Return the [x, y] coordinate for the center point of the cell that contains the specified text.  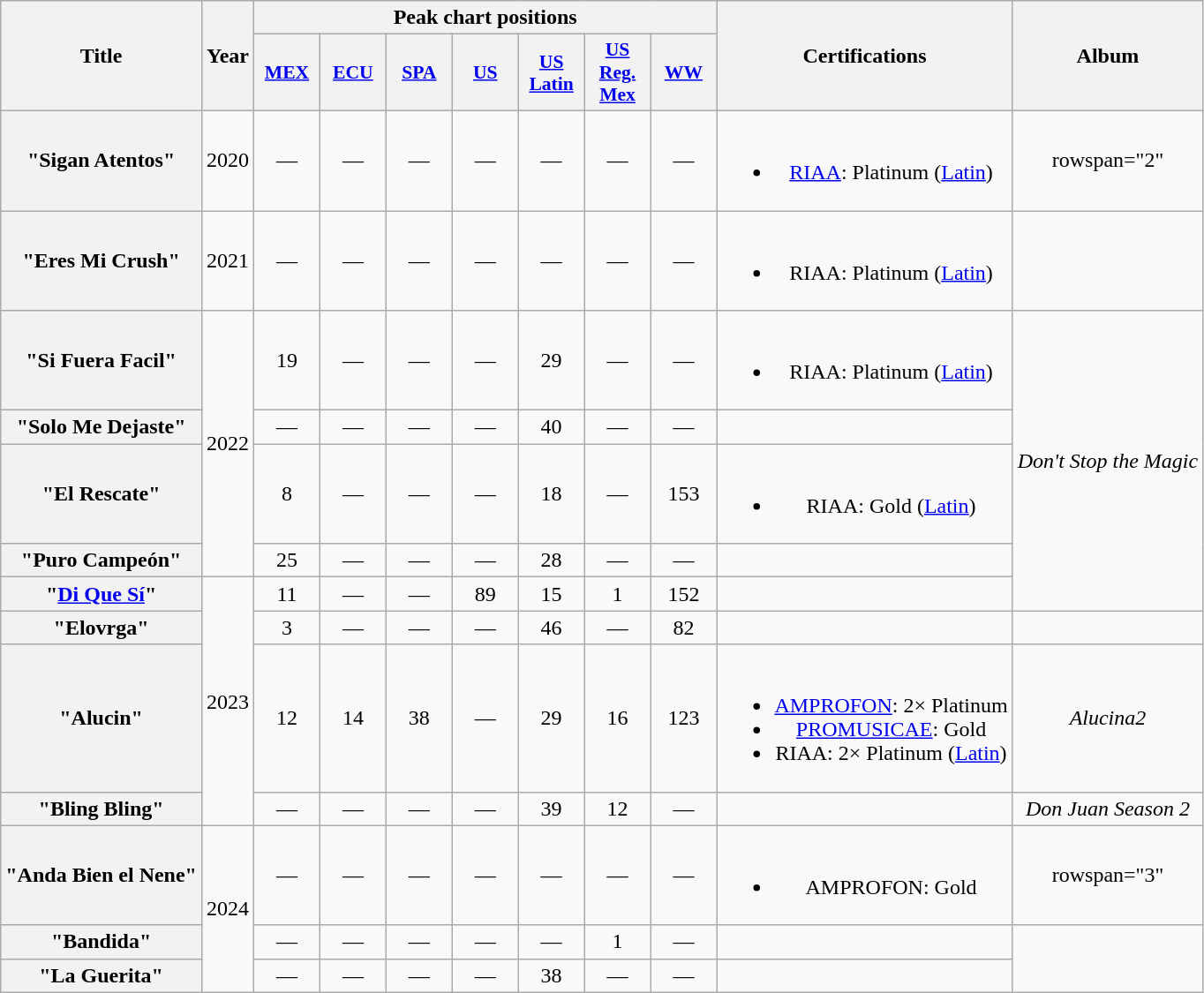
2022 [228, 444]
2023 [228, 701]
39 [551, 809]
2021 [228, 260]
89 [485, 594]
Don Juan Season 2 [1108, 809]
"Bling Bling" [102, 809]
Don't Stop the Magic [1108, 461]
40 [551, 427]
Alucina2 [1108, 718]
Certifications [865, 56]
11 [288, 594]
WW [683, 72]
153 [683, 494]
Peak chart positions [485, 18]
AMPROFON: 2× PlatinumPROMUSICAE: GoldRIAA: 2× Platinum (Latin) [865, 718]
"Bandida" [102, 942]
"La Guerita" [102, 975]
3 [288, 628]
16 [618, 718]
rowspan="2" [1108, 161]
19 [288, 360]
US [485, 72]
82 [683, 628]
rowspan="3" [1108, 876]
2020 [228, 161]
Year [228, 56]
152 [683, 594]
MEX [288, 72]
14 [353, 718]
ECU [353, 72]
USReg.Mex [618, 72]
Title [102, 56]
USLatin [551, 72]
2024 [228, 909]
"Di Que Sí" [102, 594]
15 [551, 594]
46 [551, 628]
28 [551, 560]
"Anda Bien el Nene" [102, 876]
123 [683, 718]
"Si Fuera Facil" [102, 360]
AMPROFON: Gold [865, 876]
"Sigan Atentos" [102, 161]
"Solo Me Dejaste" [102, 427]
18 [551, 494]
"Puro Campeón" [102, 560]
SPA [418, 72]
"Elovrga" [102, 628]
25 [288, 560]
"El Rescate" [102, 494]
Album [1108, 56]
RIAA: Gold (Latin) [865, 494]
8 [288, 494]
"Alucin" [102, 718]
"Eres Mi Crush" [102, 260]
